Capture the cell that displays the provided text and extract its [X, Y] central coordinate. 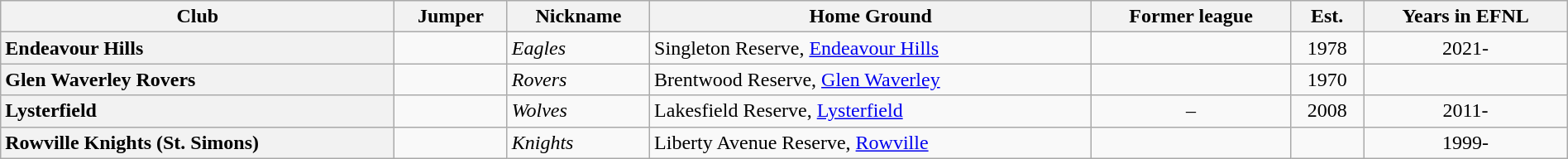
2011- [1465, 111]
Club [198, 17]
1999- [1465, 142]
Singleton Reserve, Endeavour Hills [871, 48]
Est. [1327, 17]
2008 [1327, 111]
1970 [1327, 79]
Lakesfield Reserve, Lysterfield [871, 111]
Lysterfield [198, 111]
Eagles [578, 48]
Nickname [578, 17]
Former league [1191, 17]
Jumper [451, 17]
Home Ground [871, 17]
Years in EFNL [1465, 17]
Liberty Avenue Reserve, Rowville [871, 142]
Wolves [578, 111]
1978 [1327, 48]
2021- [1465, 48]
Rovers [578, 79]
Glen Waverley Rovers [198, 79]
Brentwood Reserve, Glen Waverley [871, 79]
Endeavour Hills [198, 48]
Knights [578, 142]
Rowville Knights (St. Simons) [198, 142]
– [1191, 111]
